Identify which cell holds the provided text, then report its (X, Y) central coordinate. 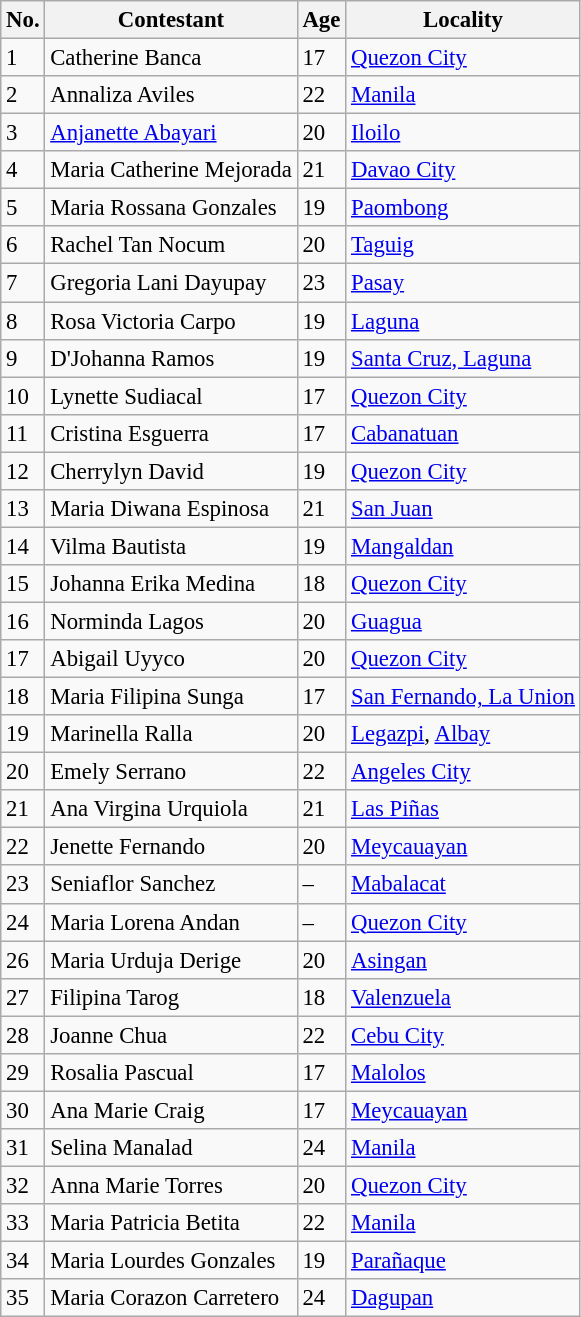
Pasay (464, 283)
8 (23, 321)
11 (23, 433)
Rosa Victoria Carpo (171, 321)
Locality (464, 20)
Maria Corazon Carretero (171, 1298)
15 (23, 584)
33 (23, 1223)
Dagupan (464, 1298)
7 (23, 283)
No. (23, 20)
Selina Manalad (171, 1148)
27 (23, 997)
D'Johanna Ramos (171, 358)
Santa Cruz, Laguna (464, 358)
Rosalia Pascual (171, 1073)
Taguig (464, 245)
Abigail Uyyco (171, 659)
Age (322, 20)
Norminda Lagos (171, 621)
Lynette Sudiacal (171, 396)
Cabanatuan (464, 433)
Gregoria Lani Dayupay (171, 283)
Contestant (171, 20)
Maria Lourdes Gonzales (171, 1261)
San Juan (464, 509)
Valenzuela (464, 997)
Mabalacat (464, 885)
Mangaldan (464, 546)
Malolos (464, 1073)
30 (23, 1110)
34 (23, 1261)
Maria Rossana Gonzales (171, 208)
29 (23, 1073)
Vilma Bautista (171, 546)
13 (23, 509)
Annaliza Aviles (171, 95)
Rachel Tan Nocum (171, 245)
Anna Marie Torres (171, 1185)
2 (23, 95)
Parañaque (464, 1261)
Paombong (464, 208)
Maria Catherine Mejorada (171, 170)
Asingan (464, 960)
3 (23, 133)
16 (23, 621)
1 (23, 58)
35 (23, 1298)
Joanne Chua (171, 1035)
12 (23, 471)
Las Piñas (464, 809)
Anjanette Abayari (171, 133)
Maria Patricia Betita (171, 1223)
Maria Urduja Derige (171, 960)
Davao City (464, 170)
6 (23, 245)
Iloilo (464, 133)
Maria Lorena Andan (171, 922)
Cebu City (464, 1035)
Maria Filipina Sunga (171, 697)
Johanna Erika Medina (171, 584)
32 (23, 1185)
Ana Marie Craig (171, 1110)
28 (23, 1035)
Maria Diwana Espinosa (171, 509)
Cristina Esguerra (171, 433)
10 (23, 396)
Angeles City (464, 772)
4 (23, 170)
Filipina Tarog (171, 997)
26 (23, 960)
9 (23, 358)
31 (23, 1148)
San Fernando, La Union (464, 697)
Catherine Banca (171, 58)
5 (23, 208)
Cherrylyn David (171, 471)
Marinella Ralla (171, 734)
Seniaflor Sanchez (171, 885)
Ana Virgina Urquiola (171, 809)
Guagua (464, 621)
14 (23, 546)
Laguna (464, 321)
Legazpi, Albay (464, 734)
Emely Serrano (171, 772)
Jenette Fernando (171, 847)
